Pinpoint the cell where the given text exists, returning its (x, y) midpoint coordinate. 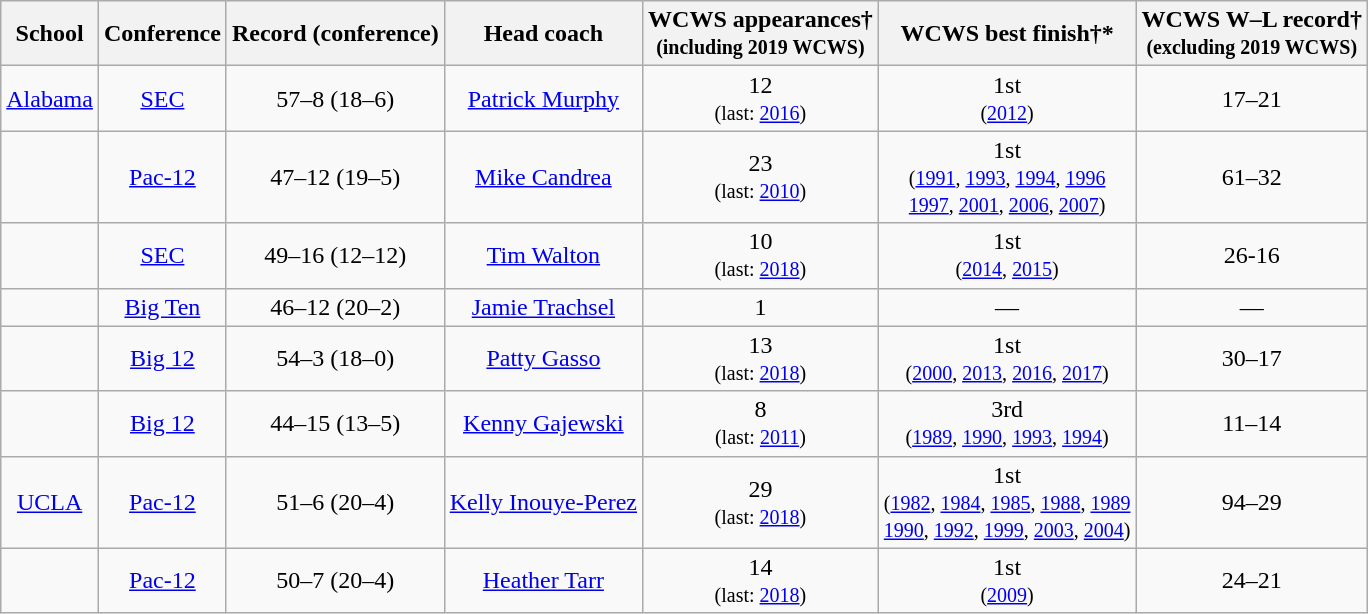
1st (1982, 1984, 1985, 1988, 19891990, 1992, 1999, 2003, 2004) (1007, 502)
WCWS best finish†* (1007, 34)
Alabama (50, 98)
WCWS W–L record† (excluding 2019 WCWS) (1252, 34)
1 (761, 307)
3rd (1989, 1990, 1993, 1994) (1007, 424)
29 (last: 2018) (761, 502)
1st(1991, 1993, 1994, 19961997, 2001, 2006, 2007) (1007, 177)
Mike Candrea (543, 177)
Record (conference) (335, 34)
1st(2000, 2013, 2016, 2017) (1007, 358)
1st(2014, 2015) (1007, 256)
Head coach (543, 34)
School (50, 34)
Kenny Gajewski (543, 424)
30–17 (1252, 358)
Tim Walton (543, 256)
50–7 (20–4) (335, 580)
57–8 (18–6) (335, 98)
94–29 (1252, 502)
Big Ten (162, 307)
Conference (162, 34)
61–32 (1252, 177)
Patrick Murphy (543, 98)
47–12 (19–5) (335, 177)
26-16 (1252, 256)
12 (last: 2016) (761, 98)
54–3 (18–0) (335, 358)
17–21 (1252, 98)
Jamie Trachsel (543, 307)
14(last: 2018) (761, 580)
Patty Gasso (543, 358)
13(last: 2018) (761, 358)
UCLA (50, 502)
49–16 (12–12) (335, 256)
24–21 (1252, 580)
WCWS appearances† (including 2019 WCWS) (761, 34)
Kelly Inouye-Perez (543, 502)
10 (last: 2018) (761, 256)
1st (2012) (1007, 98)
11–14 (1252, 424)
1st(2009) (1007, 580)
23 (last: 2010) (761, 177)
46–12 (20–2) (335, 307)
Heather Tarr (543, 580)
44–15 (13–5) (335, 424)
51–6 (20–4) (335, 502)
8(last: 2011) (761, 424)
